For the text-containing cell, return its midpoint in [X, Y] coordinate format. 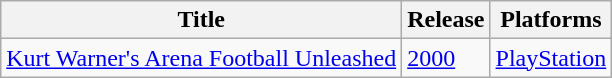
Kurt Warner's Arena Football Unleashed [202, 58]
Release [446, 20]
Title [202, 20]
Platforms [551, 20]
PlayStation [551, 58]
2000 [446, 58]
